Extract the (X, Y) coordinate from the center of the cell holding the provided text.  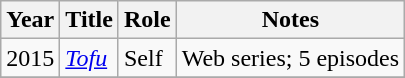
Notes (290, 20)
Self (147, 58)
Title (90, 20)
Role (147, 20)
Year (30, 20)
Tofu (90, 58)
2015 (30, 58)
Web series; 5 episodes (290, 58)
